Detect which cell encompasses the target text, then output its (x, y) center coordinate. 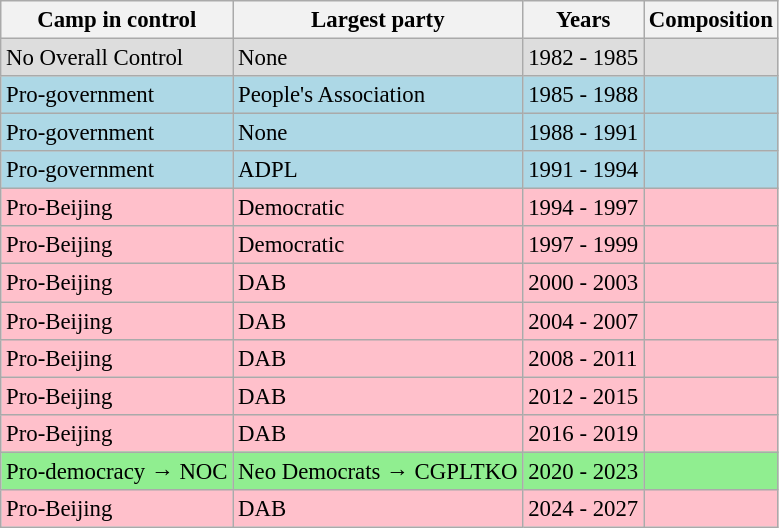
2012 - 2015 (584, 396)
People's Association (378, 95)
Pro-democracy → NOC (117, 471)
2020 - 2023 (584, 471)
2008 - 2011 (584, 358)
1991 - 1994 (584, 170)
Composition (712, 20)
Camp in control (117, 20)
2004 - 2007 (584, 321)
1982 - 1985 (584, 58)
1997 - 1999 (584, 245)
No Overall Control (117, 58)
Years (584, 20)
2016 - 2019 (584, 433)
1994 - 1997 (584, 208)
1988 - 1991 (584, 133)
Neo Democrats → CGPLTKO (378, 471)
Largest party (378, 20)
2024 - 2027 (584, 509)
2000 - 2003 (584, 283)
ADPL (378, 170)
1985 - 1988 (584, 95)
